Pinpoint the cell where the given text exists, returning its [x, y] midpoint coordinate. 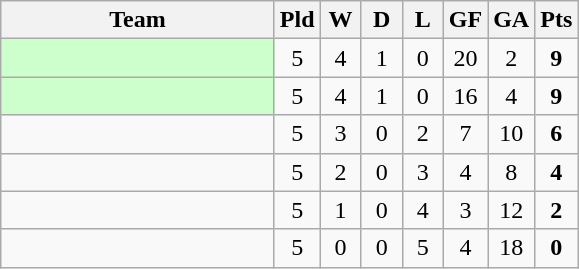
7 [465, 134]
W [340, 20]
18 [512, 248]
L [422, 20]
12 [512, 210]
6 [556, 134]
8 [512, 172]
20 [465, 58]
Pld [297, 20]
GA [512, 20]
D [382, 20]
Team [138, 20]
GF [465, 20]
16 [465, 96]
Pts [556, 20]
10 [512, 134]
